For the text-containing cell, return its midpoint in (X, Y) coordinate format. 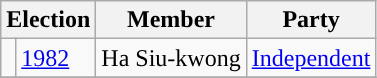
Member (171, 20)
Election (48, 20)
Independent (311, 58)
1982 (56, 58)
Ha Siu-kwong (171, 58)
Party (311, 20)
